Capture the cell that displays the provided text and extract its (x, y) central coordinate. 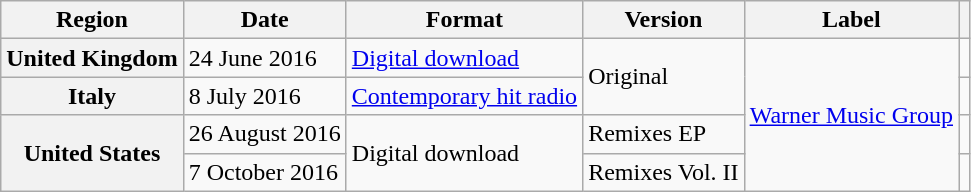
Original (664, 77)
Remixes Vol. II (664, 172)
26 August 2016 (264, 134)
Remixes EP (664, 134)
Region (92, 20)
Date (264, 20)
Version (664, 20)
United States (92, 153)
24 June 2016 (264, 58)
Format (464, 20)
Warner Music Group (851, 115)
Italy (92, 96)
Contemporary hit radio (464, 96)
8 July 2016 (264, 96)
United Kingdom (92, 58)
7 October 2016 (264, 172)
Label (851, 20)
